Identify which cell holds the provided text, then report its [x, y] central coordinate. 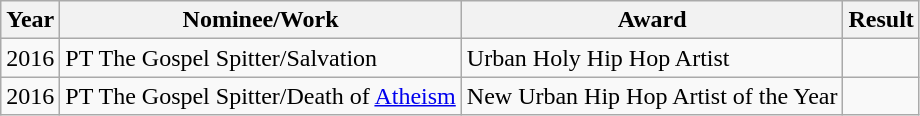
Year [30, 20]
New Urban Hip Hop Artist of the Year [652, 96]
Urban Holy Hip Hop Artist [652, 58]
Award [652, 20]
PT The Gospel Spitter/Death of Atheism [260, 96]
Nominee/Work [260, 20]
PT The Gospel Spitter/Salvation [260, 58]
Result [881, 20]
